From the cell containing the given text, extract its center point as [X, Y] coordinate. 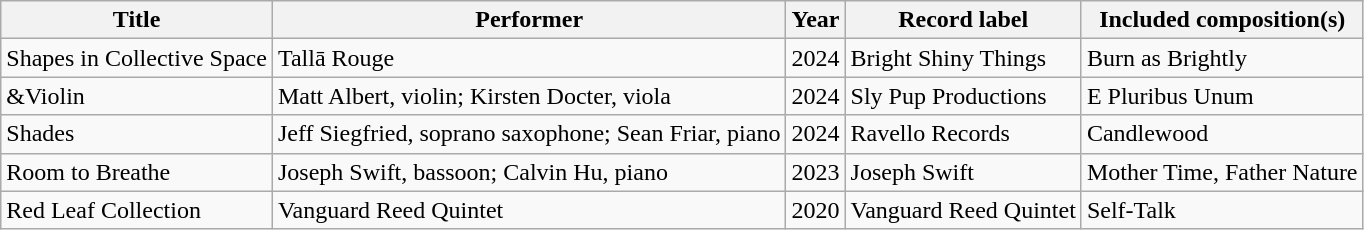
Self-Talk [1222, 210]
Year [816, 20]
Matt Albert, violin; Kirsten Docter, viola [529, 96]
Red Leaf Collection [137, 210]
2023 [816, 172]
Bright Shiny Things [963, 58]
Title [137, 20]
Shapes in Collective Space [137, 58]
Performer [529, 20]
Sly Pup Productions [963, 96]
Jeff Siegfried, soprano saxophone; Sean Friar, piano [529, 134]
Shades [137, 134]
Ravello Records [963, 134]
Record label [963, 20]
2020 [816, 210]
Candlewood [1222, 134]
Joseph Swift, bassoon; Calvin Hu, piano [529, 172]
Tallā Rouge [529, 58]
Joseph Swift [963, 172]
Mother Time, Father Nature [1222, 172]
Burn as Brightly [1222, 58]
E Pluribus Unum [1222, 96]
&Violin [137, 96]
Included composition(s) [1222, 20]
Room to Breathe [137, 172]
